Capture the cell that displays the provided text and extract its [x, y] central coordinate. 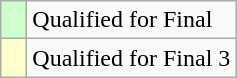
Qualified for Final 3 [132, 58]
Qualified for Final [132, 20]
